Output the (x, y) coordinate of the center of the cell containing the given text.  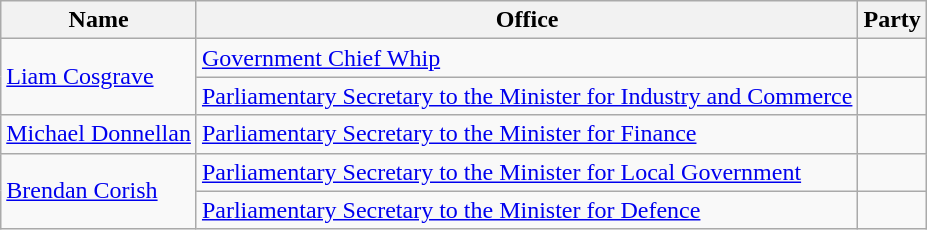
Party (892, 20)
Liam Cosgrave (99, 77)
Parliamentary Secretary to the Minister for Defence (527, 210)
Parliamentary Secretary to the Minister for Industry and Commerce (527, 96)
Parliamentary Secretary to the Minister for Finance (527, 134)
Parliamentary Secretary to the Minister for Local Government (527, 172)
Michael Donnellan (99, 134)
Government Chief Whip (527, 58)
Name (99, 20)
Office (527, 20)
Brendan Corish (99, 191)
